Return (X, Y) of the center of cell containing provided text 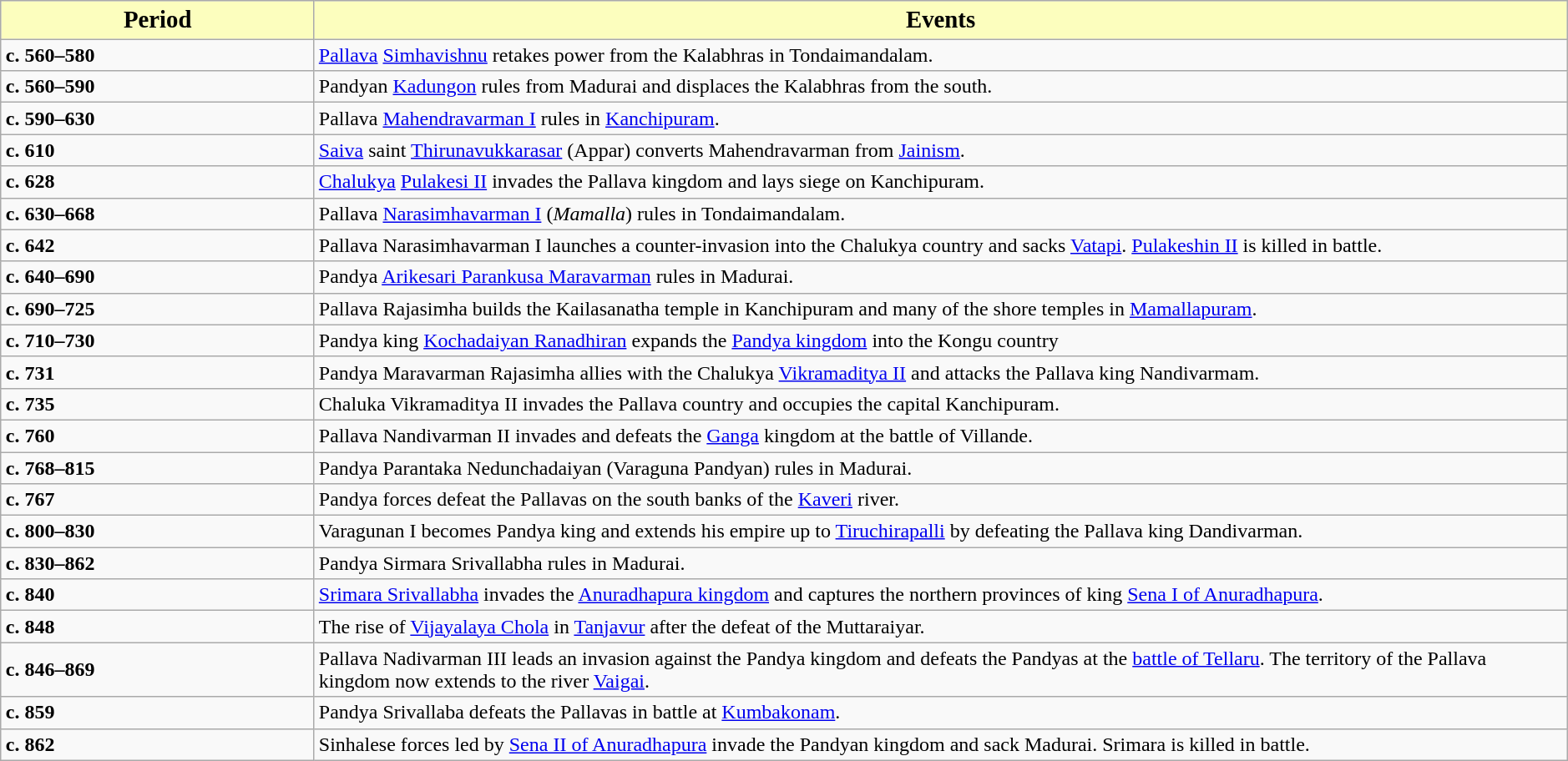
c. 846–869 (157, 669)
Sinhalese forces led by Sena II of Anuradhapura invade the Pandyan kingdom and sack Madurai. Srimara is killed in battle. (940, 744)
c. 590–630 (157, 118)
Pallava Rajasimha builds the Kailasanatha temple in Kanchipuram and many of the shore temples in Mamallapuram. (940, 309)
c. 840 (157, 595)
c. 768–815 (157, 468)
Events (940, 20)
Pandya king Kochadaiyan Ranadhiran expands the Pandya kingdom into the Kongu country (940, 340)
c. 710–730 (157, 340)
Pandya Maravarman Rajasimha allies with the Chalukya Vikramaditya II and attacks the Pallava king Nandivarmam. (940, 372)
Pallava Simhavishnu retakes power from the Kalabhras in Tondaimandalam. (940, 55)
Pandya Arikesari Parankusa Maravarman rules in Madurai. (940, 277)
c. 630–668 (157, 214)
c. 731 (157, 372)
Pallava Narasimhavarman I (Mamalla) rules in Tondaimandalam. (940, 214)
c. 830–862 (157, 563)
Pallava Narasimhavarman I launches a counter-invasion into the Chalukya country and sacks Vatapi. Pulakeshin II is killed in battle. (940, 245)
Varagunan I becomes Pandya king and extends his empire up to Tiruchirapalli by defeating the Pallava king Dandivarman. (940, 532)
Pandya Srivallaba defeats the Pallavas in battle at Kumbakonam. (940, 713)
Pandya Parantaka Nedunchadaiyan (Varaguna Pandyan) rules in Madurai. (940, 468)
c. 560–590 (157, 87)
c. 760 (157, 436)
c. 848 (157, 627)
c. 735 (157, 404)
Pandya forces defeat the Pallavas on the south banks of the Kaveri river. (940, 500)
c. 859 (157, 713)
Srimara Srivallabha invades the Anuradhapura kingdom and captures the northern provinces of king Sena I of Anuradhapura. (940, 595)
Saiva saint Thirunavukkarasar (Appar) converts Mahendravarman from Jainism. (940, 150)
Pandya Sirmara Srivallabha rules in Madurai. (940, 563)
Chaluka Vikramaditya II invades the Pallava country and occupies the capital Kanchipuram. (940, 404)
Chalukya Pulakesi II invades the Pallava kingdom and lays siege on Kanchipuram. (940, 182)
Pallava Mahendravarman I rules in Kanchipuram. (940, 118)
c. 862 (157, 744)
c. 800–830 (157, 532)
c. 640–690 (157, 277)
c. 690–725 (157, 309)
Pandyan Kadungon rules from Madurai and displaces the Kalabhras from the south. (940, 87)
c. 767 (157, 500)
Period (157, 20)
c. 560–580 (157, 55)
The rise of Vijayalaya Chola in Tanjavur after the defeat of the Muttaraiyar. (940, 627)
Pallava Nandivarman II invades and defeats the Ganga kingdom at the battle of Villande. (940, 436)
c. 642 (157, 245)
c. 628 (157, 182)
c. 610 (157, 150)
